For the text-containing cell, return its midpoint in (x, y) coordinate format. 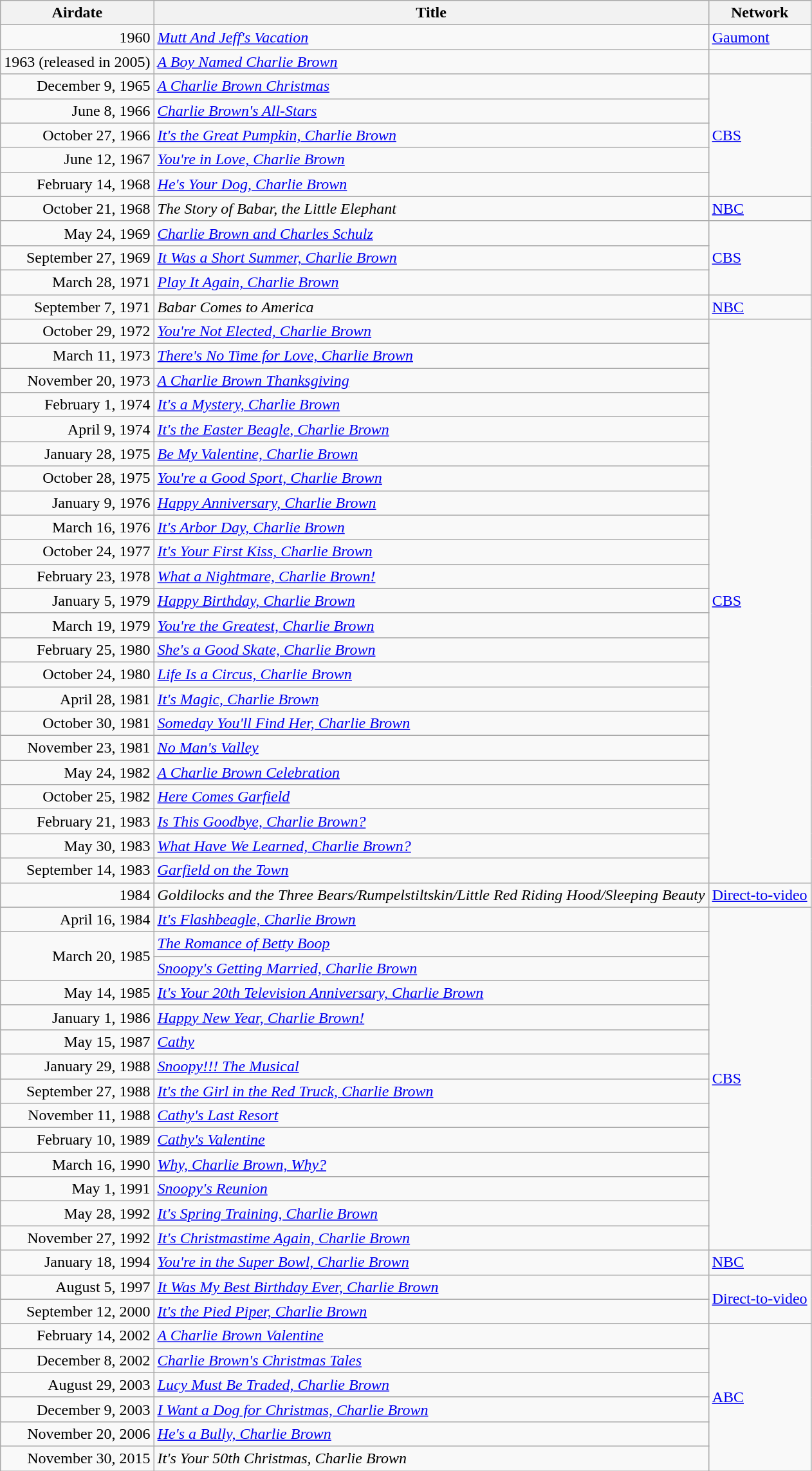
May 1, 1991 (77, 1189)
May 28, 1992 (77, 1213)
The Story of Babar, the Little Elephant (431, 209)
February 14, 2002 (77, 1336)
It's the Girl in the Red Truck, Charlie Brown (431, 1091)
What a Nightmare, Charlie Brown! (431, 576)
October 27, 1966 (77, 135)
February 25, 1980 (77, 650)
September 14, 1983 (77, 870)
It's Christmastime Again, Charlie Brown (431, 1238)
December 9, 1965 (77, 86)
October 25, 1982 (77, 797)
June 12, 1967 (77, 160)
You're the Greatest, Charlie Brown (431, 625)
January 5, 1979 (77, 601)
November 27, 1992 (77, 1238)
May 24, 1969 (77, 233)
October 24, 1980 (77, 674)
May 24, 1982 (77, 773)
Cathy's Last Resort (431, 1116)
April 28, 1981 (77, 698)
November 30, 2015 (77, 1458)
March 11, 1973 (77, 356)
A Charlie Brown Thanksgiving (431, 380)
April 16, 1984 (77, 919)
March 16, 1976 (77, 527)
The Romance of Betty Boop (431, 944)
Snoopy's Reunion (431, 1189)
ABC (759, 1397)
Goldilocks and the Three Bears/Rumpelstiltskin/Little Red Riding Hood/Sleeping Beauty (431, 895)
January 29, 1988 (77, 1066)
It's Arbor Day, Charlie Brown (431, 527)
Charlie Brown and Charles Schulz (431, 233)
Mutt And Jeff's Vacation (431, 37)
January 1, 1986 (77, 1017)
It Was My Best Birthday Ever, Charlie Brown (431, 1287)
Lucy Must Be Traded, Charlie Brown (431, 1385)
January 9, 1976 (77, 503)
May 15, 1987 (77, 1042)
What Have We Learned, Charlie Brown? (431, 846)
June 8, 1966 (77, 111)
Network (759, 13)
Happy Anniversary, Charlie Brown (431, 503)
It's Your 50th Christmas, Charlie Brown (431, 1458)
February 10, 1989 (77, 1140)
A Charlie Brown Valentine (431, 1336)
Airdate (77, 13)
You're Not Elected, Charlie Brown (431, 332)
You're a Good Sport, Charlie Brown (431, 478)
Cathy (431, 1042)
April 9, 1974 (77, 429)
Charlie Brown's Christmas Tales (431, 1360)
September 27, 1988 (77, 1091)
It's Your First Kiss, Charlie Brown (431, 552)
Life Is a Circus, Charlie Brown (431, 674)
It's the Pied Piper, Charlie Brown (431, 1311)
1963 (released in 2005) (77, 62)
January 28, 1975 (77, 454)
I Want a Dog for Christmas, Charlie Brown (431, 1409)
January 18, 1994 (77, 1262)
August 29, 2003 (77, 1385)
October 29, 1972 (77, 332)
There's No Time for Love, Charlie Brown (431, 356)
Cathy's Valentine (431, 1140)
He's a Bully, Charlie Brown (431, 1434)
A Boy Named Charlie Brown (431, 62)
It Was a Short Summer, Charlie Brown (431, 258)
March 19, 1979 (77, 625)
Title (431, 13)
February 21, 1983 (77, 821)
October 30, 1981 (77, 724)
November 11, 1988 (77, 1116)
You're in the Super Bowl, Charlie Brown (431, 1262)
February 23, 1978 (77, 576)
It's a Mystery, Charlie Brown (431, 405)
Happy New Year, Charlie Brown! (431, 1017)
Why, Charlie Brown, Why? (431, 1165)
March 28, 1971 (77, 282)
He's Your Dog, Charlie Brown (431, 184)
It's Your 20th Television Anniversary, Charlie Brown (431, 993)
Here Comes Garfield (431, 797)
September 27, 1969 (77, 258)
November 20, 2006 (77, 1434)
She's a Good Skate, Charlie Brown (431, 650)
March 16, 1990 (77, 1165)
No Man's Valley (431, 748)
Babar Comes to America (431, 307)
August 5, 1997 (77, 1287)
Snoopy!!! The Musical (431, 1066)
1984 (77, 895)
March 20, 1985 (77, 956)
February 14, 1968 (77, 184)
November 23, 1981 (77, 748)
Charlie Brown's All-Stars (431, 111)
It's Magic, Charlie Brown (431, 698)
Is This Goodbye, Charlie Brown? (431, 821)
February 1, 1974 (77, 405)
December 9, 2003 (77, 1409)
It's the Easter Beagle, Charlie Brown (431, 429)
A Charlie Brown Christmas (431, 86)
December 8, 2002 (77, 1360)
Gaumont (759, 37)
May 14, 1985 (77, 993)
It's Spring Training, Charlie Brown (431, 1213)
Play It Again, Charlie Brown (431, 282)
You're in Love, Charlie Brown (431, 160)
October 28, 1975 (77, 478)
September 7, 1971 (77, 307)
A Charlie Brown Celebration (431, 773)
Be My Valentine, Charlie Brown (431, 454)
May 30, 1983 (77, 846)
Garfield on the Town (431, 870)
It's the Great Pumpkin, Charlie Brown (431, 135)
October 21, 1968 (77, 209)
Someday You'll Find Her, Charlie Brown (431, 724)
1960 (77, 37)
Snoopy's Getting Married, Charlie Brown (431, 968)
November 20, 1973 (77, 380)
It's Flashbeagle, Charlie Brown (431, 919)
September 12, 2000 (77, 1311)
October 24, 1977 (77, 552)
Happy Birthday, Charlie Brown (431, 601)
